Identify which cell holds the provided text, then report its (X, Y) central coordinate. 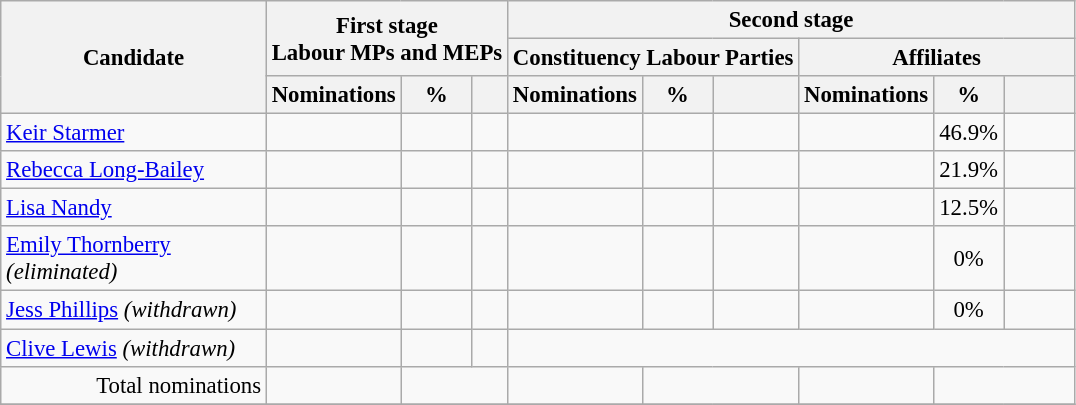
Keir Starmer (134, 133)
Constituency Labour Parties (654, 58)
12.5% (968, 208)
Jess Phillips (withdrawn) (134, 310)
46.9% (968, 133)
Affiliates (937, 58)
Rebecca Long-Bailey (134, 170)
Emily Thornberry (eliminated) (134, 258)
Candidate (134, 58)
21.9% (968, 170)
Total nominations (134, 385)
First stageLabour MPs and MEPs (386, 38)
Lisa Nandy (134, 208)
Second stage (792, 20)
Clive Lewis (withdrawn) (134, 348)
